For the text-containing cell, return its midpoint in [x, y] coordinate format. 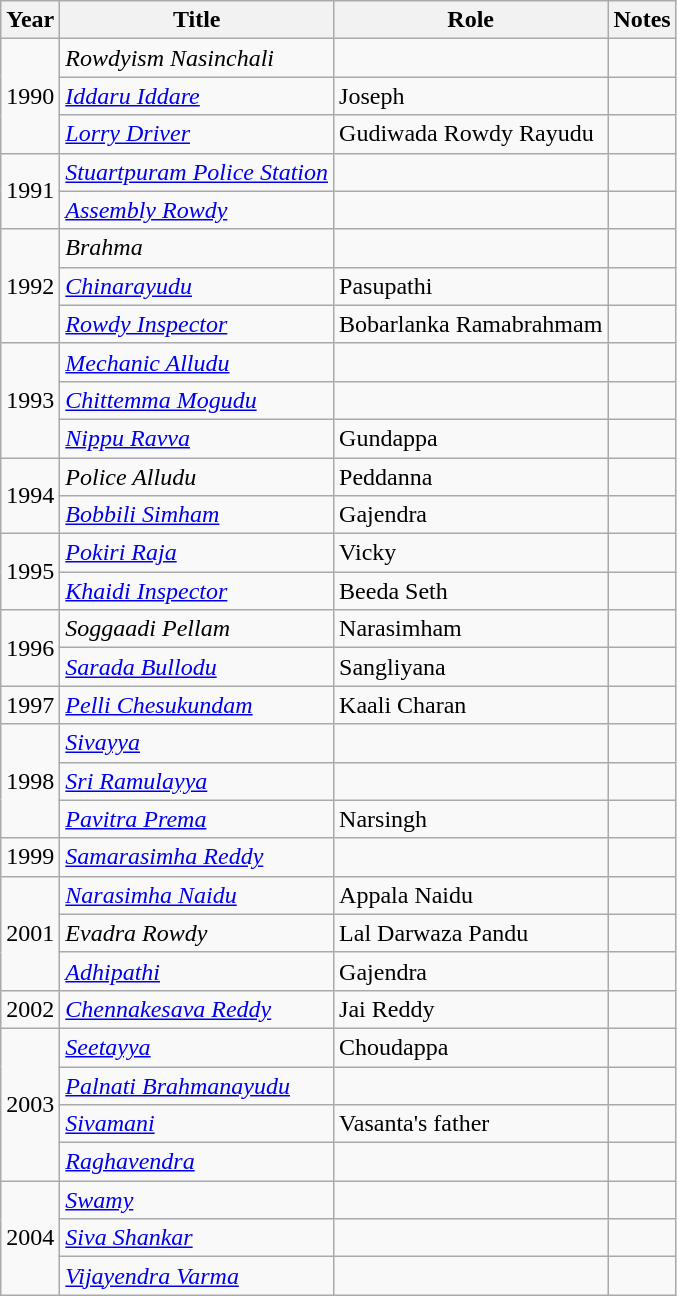
Joseph [471, 96]
Stuartpuram Police Station [197, 172]
Vicky [471, 553]
Gudiwada Rowdy Rayudu [471, 134]
1992 [30, 286]
Sarada Bullodu [197, 667]
1997 [30, 705]
1996 [30, 648]
Pasupathi [471, 286]
Peddanna [471, 477]
Bobbili Simham [197, 515]
Raghavendra [197, 1162]
Jai Reddy [471, 1009]
Nippu Ravva [197, 438]
Evadra Rowdy [197, 933]
Mechanic Alludu [197, 362]
1995 [30, 572]
1994 [30, 496]
2001 [30, 933]
Narasimha Naidu [197, 895]
Year [30, 20]
Lal Darwaza Pandu [471, 933]
Pavitra Prema [197, 819]
Beeda Seth [471, 591]
Sri Ramulayya [197, 781]
Vasanta's father [471, 1124]
2003 [30, 1104]
1991 [30, 191]
Bobarlanka Ramabrahmam [471, 324]
Sangliyana [471, 667]
2004 [30, 1238]
Swamy [197, 1200]
Vijayendra Varma [197, 1276]
Kaali Charan [471, 705]
1998 [30, 781]
Narasimham [471, 629]
2002 [30, 1009]
Samarasimha Reddy [197, 857]
1999 [30, 857]
Title [197, 20]
Palnati Brahmanayudu [197, 1085]
Seetayya [197, 1047]
Pelli Chesukundam [197, 705]
Choudappa [471, 1047]
Narsingh [471, 819]
Gundappa [471, 438]
1993 [30, 400]
Lorry Driver [197, 134]
Assembly Rowdy [197, 210]
Notes [642, 20]
Soggaadi Pellam [197, 629]
Rowdyism Nasinchali [197, 58]
Sivamani [197, 1124]
Police Alludu [197, 477]
Siva Shankar [197, 1238]
Sivayya [197, 743]
Appala Naidu [471, 895]
Rowdy Inspector [197, 324]
Brahma [197, 248]
Iddaru Iddare [197, 96]
Chennakesava Reddy [197, 1009]
Role [471, 20]
Chittemma Mogudu [197, 400]
Adhipathi [197, 971]
1990 [30, 96]
Khaidi Inspector [197, 591]
Chinarayudu [197, 286]
Pokiri Raja [197, 553]
